Detect which cell encompasses the target text, then output its (x, y) center coordinate. 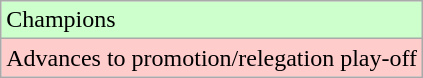
Advances to promotion/relegation play-off (212, 58)
Champions (212, 20)
